From the cell containing the given text, extract its center point as [X, Y] coordinate. 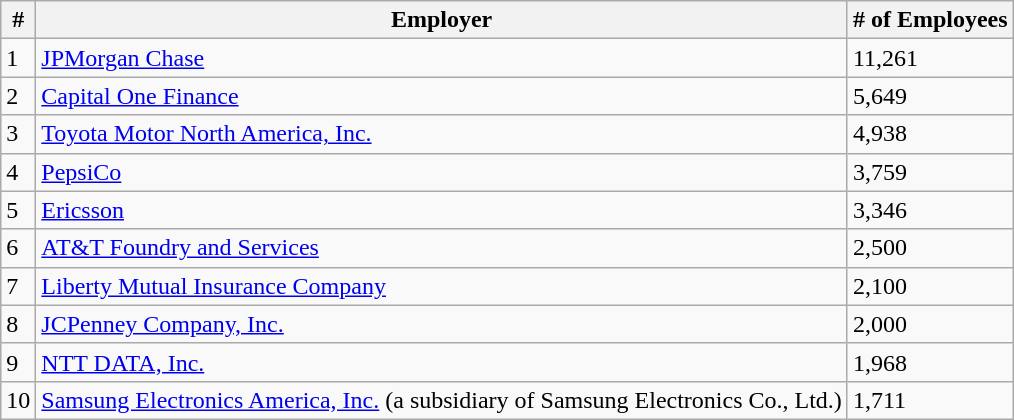
5,649 [930, 96]
3,759 [930, 172]
2,000 [930, 324]
AT&T Foundry and Services [442, 248]
Samsung Electronics America, Inc. (a subsidiary of Samsung Electronics Co., Ltd.) [442, 400]
7 [18, 286]
9 [18, 362]
5 [18, 210]
1,711 [930, 400]
Employer [442, 20]
4 [18, 172]
3,346 [930, 210]
8 [18, 324]
Capital One Finance [442, 96]
Ericsson [442, 210]
2,100 [930, 286]
4,938 [930, 134]
Toyota Motor North America, Inc. [442, 134]
JCPenney Company, Inc. [442, 324]
2,500 [930, 248]
1,968 [930, 362]
Liberty Mutual Insurance Company [442, 286]
11,261 [930, 58]
NTT DATA, Inc. [442, 362]
# of Employees [930, 20]
10 [18, 400]
1 [18, 58]
JPMorgan Chase [442, 58]
# [18, 20]
6 [18, 248]
PepsiCo [442, 172]
3 [18, 134]
2 [18, 96]
